Provide the [X, Y] coordinate of the cell's center where the given text is located.  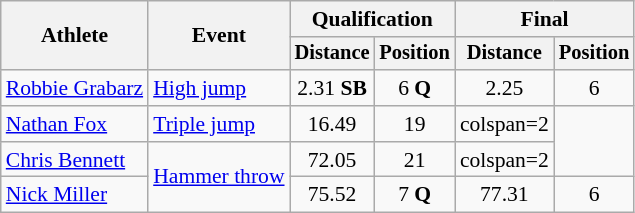
19 [414, 124]
Hammer throw [218, 178]
Final [544, 19]
Qualification [372, 19]
2.25 [504, 88]
72.05 [332, 160]
7 Q [414, 195]
High jump [218, 88]
Event [218, 36]
Nick Miller [74, 195]
6 Q [414, 88]
Nathan Fox [74, 124]
Triple jump [218, 124]
Robbie Grabarz [74, 88]
16.49 [332, 124]
Chris Bennett [74, 160]
21 [414, 160]
75.52 [332, 195]
2.31 SB [332, 88]
77.31 [504, 195]
Athlete [74, 36]
